Detect which cell encompasses the target text, then output its (x, y) center coordinate. 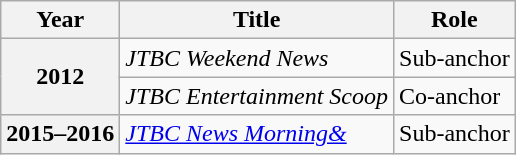
Co-anchor (455, 96)
Title (257, 20)
JTBC Weekend News (257, 58)
JTBC Entertainment Scoop (257, 96)
2015–2016 (60, 134)
Role (455, 20)
JTBC News Morning& (257, 134)
Year (60, 20)
2012 (60, 77)
